Extract the (X, Y) coordinate from the center of the cell holding the provided text.  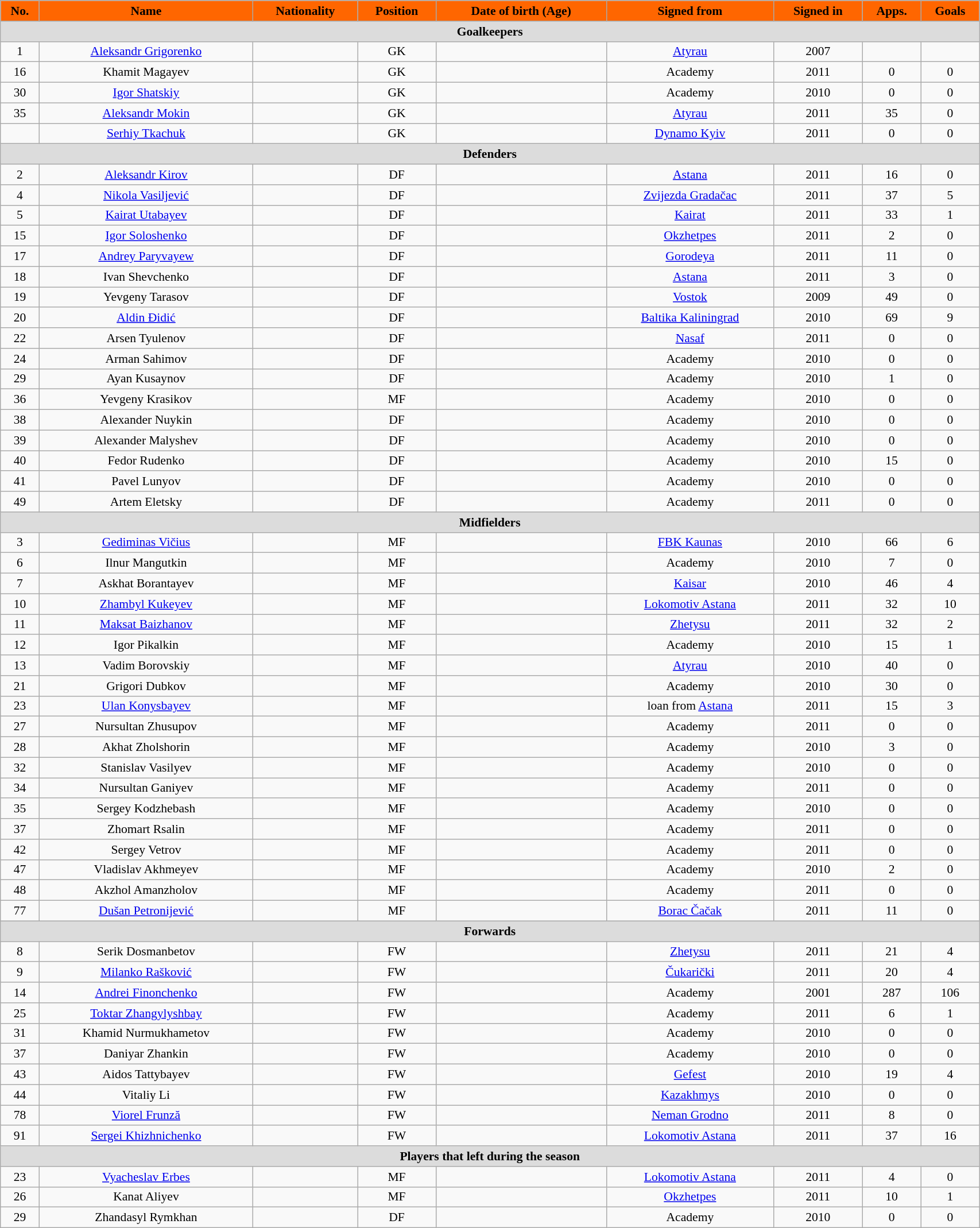
Grigori Dubkov (146, 686)
Andrey Paryvayew (146, 257)
41 (20, 482)
Goalkeepers (490, 32)
Defenders (490, 154)
287 (892, 993)
Vyacheslav Erbes (146, 1177)
Serik Dosmanbetov (146, 952)
Nationality (305, 11)
33 (892, 215)
Igor Pikalkin (146, 645)
77 (20, 911)
26 (20, 1197)
Alexander Nuykin (146, 420)
Daniyar Zhankin (146, 1054)
Aleksandr Mokin (146, 113)
Ayan Kusaynov (146, 379)
Askhat Borantayev (146, 584)
Pavel Lunyov (146, 482)
Kaisar (690, 584)
Milanko Rašković (146, 973)
Vadim Borovskiy (146, 665)
Alexander Malyshev (146, 440)
66 (892, 543)
Zvijezda Gradačac (690, 195)
Čukarički (690, 973)
Gorodeya (690, 257)
47 (20, 870)
Nursultan Ganiyev (146, 788)
Kanat Aliyev (146, 1197)
Name (146, 11)
48 (20, 890)
46 (892, 584)
Goals (950, 11)
Midfielders (490, 522)
Andrei Finonchenko (146, 993)
Aleksandr Grigorenko (146, 52)
Ivan Shevchenko (146, 277)
Igor Shatskiy (146, 93)
2009 (818, 297)
Zhandasyl Rymkhan (146, 1218)
106 (950, 993)
Nasaf (690, 338)
31 (20, 1033)
Neman Grodno (690, 1115)
Sergei Khizhnichenko (146, 1136)
Yevgeny Tarasov (146, 297)
Aidos Tattybayev (146, 1075)
Nikola Vasiljević (146, 195)
Kazakhmys (690, 1095)
Aldin Đidić (146, 318)
39 (20, 440)
Vladislav Akhmeyev (146, 870)
27 (20, 727)
Zhomart Rsalin (146, 829)
69 (892, 318)
17 (20, 257)
Ilnur Mangutkin (146, 563)
Apps. (892, 11)
91 (20, 1136)
43 (20, 1075)
2007 (818, 52)
Dynamo Kyiv (690, 134)
Arsen Tyulenov (146, 338)
18 (20, 277)
Artem Eletsky (146, 502)
Khamit Magayev (146, 72)
Arman Sahimov (146, 359)
Yevgeny Krasikov (146, 400)
14 (20, 993)
Maksat Baizhanov (146, 625)
24 (20, 359)
44 (20, 1095)
No. (20, 11)
Sergey Vetrov (146, 850)
Zhambyl Kukeyev (146, 604)
Akhat Zholshorin (146, 747)
12 (20, 645)
Forwards (490, 931)
Ulan Konysbayev (146, 706)
22 (20, 338)
Toktar Zhangylyshbay (146, 1013)
Kairat (690, 215)
loan from Astana (690, 706)
Aleksandr Kirov (146, 175)
Position (397, 11)
Vitaliy Li (146, 1095)
38 (20, 420)
36 (20, 400)
Nursultan Zhusupov (146, 727)
34 (20, 788)
Vostok (690, 297)
Viorel Frunză (146, 1115)
Serhiy Tkachuk (146, 134)
Date of birth (Age) (521, 11)
Signed from (690, 11)
28 (20, 747)
Borac Čačak (690, 911)
Gediminas Vičius (146, 543)
Fedor Rudenko (146, 461)
78 (20, 1115)
FBK Kaunas (690, 543)
Gefest (690, 1075)
Kairat Utabayev (146, 215)
42 (20, 850)
Dušan Petronijević (146, 911)
25 (20, 1013)
Signed in (818, 11)
Igor Soloshenko (146, 236)
Khamid Nurmukhametov (146, 1033)
2001 (818, 993)
13 (20, 665)
Baltika Kaliningrad (690, 318)
Akzhol Amanzholov (146, 890)
Sergey Kodzhebash (146, 809)
Players that left during the season (490, 1156)
Stanislav Vasilyev (146, 768)
